For the text-containing cell, return its midpoint in [X, Y] coordinate format. 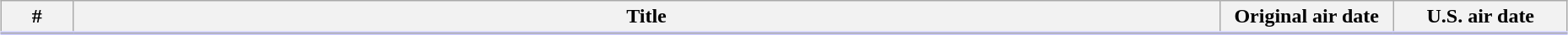
# [37, 17]
U.S. air date [1480, 17]
Original air date [1306, 17]
Title [646, 17]
